For the text-containing cell, return its midpoint in [x, y] coordinate format. 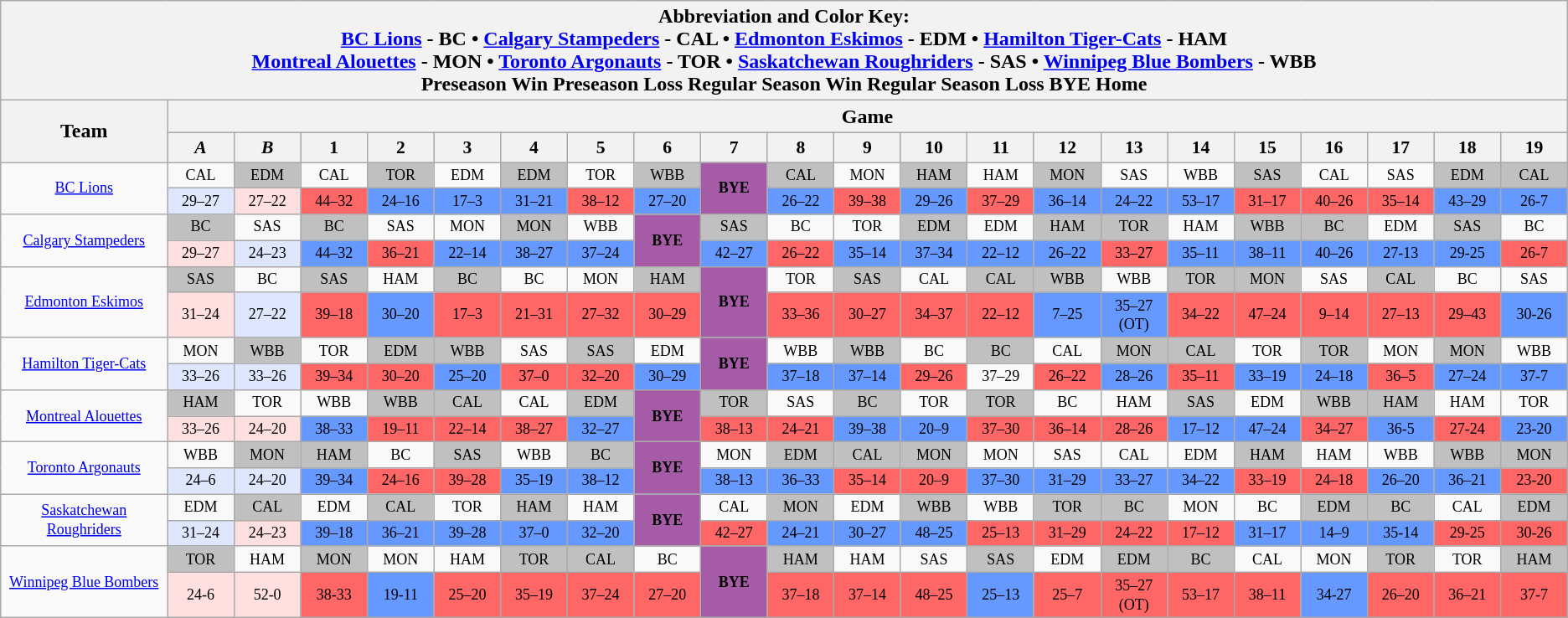
25–7 [1067, 595]
24-6 [201, 595]
3 [467, 147]
27-13 [1400, 253]
1 [334, 147]
19–11 [401, 429]
34–27 [1334, 429]
Winnipeg Blue Bombers [84, 581]
10 [934, 147]
36–5 [1400, 377]
38–33 [334, 429]
14–9 [1334, 533]
12 [1067, 147]
Calgary Stampeders [84, 240]
19 [1534, 147]
27–24 [1467, 377]
4 [534, 147]
B [267, 147]
7 [734, 147]
Hamilton Tiger-Cats [84, 363]
27–13 [1400, 315]
52-0 [267, 595]
36–33 [801, 481]
6 [668, 147]
37–34 [934, 253]
15 [1267, 147]
19-11 [401, 595]
43–29 [1467, 201]
7–25 [1067, 315]
29–43 [1467, 315]
Montreal Alouettes [84, 415]
35-14 [1400, 533]
2 [401, 147]
32–27 [601, 429]
A [201, 147]
38-33 [334, 595]
Toronto Argonauts [84, 468]
16 [1334, 147]
13 [1134, 147]
34–37 [934, 315]
18 [1467, 147]
5 [601, 147]
Edmonton Eskimos [84, 301]
BC Lions [84, 188]
21–31 [534, 315]
34-27 [1334, 595]
36-5 [1400, 429]
9 [868, 147]
33–36 [801, 315]
9–14 [1334, 315]
14 [1201, 147]
Game [868, 116]
8 [801, 147]
27-24 [1467, 429]
24–6 [201, 481]
31–21 [534, 201]
Saskatchewan Roughriders [84, 520]
11 [1001, 147]
27–32 [601, 315]
17 [1400, 147]
Team [84, 131]
